Return the [X, Y] coordinate for the center point of the cell that contains the specified text.  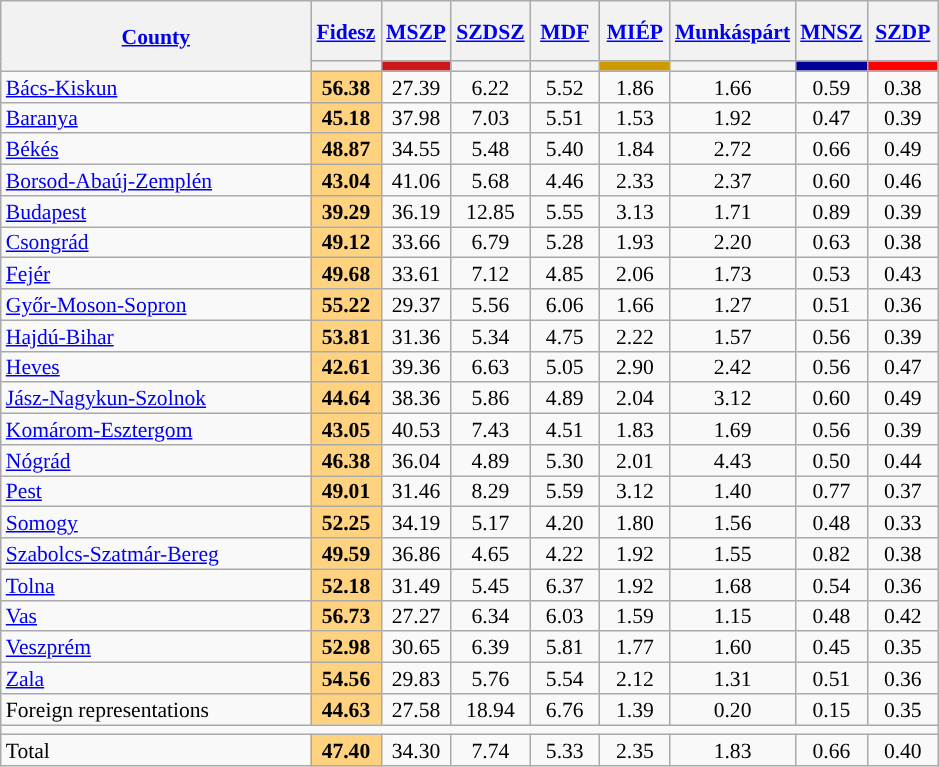
1.77 [635, 648]
6.63 [490, 366]
0.40 [903, 750]
Győr-Moson-Sopron [156, 304]
0.45 [831, 648]
5.55 [565, 212]
Pest [156, 492]
5.59 [565, 492]
0.77 [831, 492]
45.18 [346, 118]
1.27 [732, 304]
5.56 [490, 304]
4.22 [565, 554]
5.45 [490, 584]
56.38 [346, 86]
49.01 [346, 492]
53.81 [346, 336]
6.79 [490, 242]
0.15 [831, 710]
6.03 [565, 616]
0.43 [903, 274]
36.86 [416, 554]
4.20 [565, 522]
4.51 [565, 430]
Somogy [156, 522]
6.37 [565, 584]
42.61 [346, 366]
0.54 [831, 584]
1.84 [635, 150]
Borsod-Abaúj-Zemplén [156, 180]
1.15 [732, 616]
2.42 [732, 366]
2.35 [635, 750]
0.53 [831, 274]
0.44 [903, 460]
0.42 [903, 616]
Csongrád [156, 242]
5.54 [565, 678]
33.66 [416, 242]
Veszprém [156, 648]
Bács-Kiskun [156, 86]
34.19 [416, 522]
1.55 [732, 554]
49.12 [346, 242]
38.36 [416, 398]
37.98 [416, 118]
27.58 [416, 710]
Fejér [156, 274]
6.39 [490, 648]
5.17 [490, 522]
49.68 [346, 274]
1.59 [635, 616]
1.57 [732, 336]
1.56 [732, 522]
47.40 [346, 750]
0.20 [732, 710]
Szabolcs-Szatmár-Bereg [156, 554]
2.72 [732, 150]
6.34 [490, 616]
33.61 [416, 274]
0.37 [903, 492]
44.64 [346, 398]
52.18 [346, 584]
29.83 [416, 678]
7.03 [490, 118]
Budapest [156, 212]
0.33 [903, 522]
0.46 [903, 180]
30.65 [416, 648]
2.01 [635, 460]
46.38 [346, 460]
Fidesz [346, 31]
27.27 [416, 616]
0.63 [831, 242]
8.29 [490, 492]
4.85 [565, 274]
5.51 [565, 118]
5.34 [490, 336]
1.68 [732, 584]
1.71 [732, 212]
48.87 [346, 150]
5.81 [565, 648]
36.04 [416, 460]
1.69 [732, 430]
2.33 [635, 180]
4.43 [732, 460]
0.59 [831, 86]
29.37 [416, 304]
43.05 [346, 430]
1.60 [732, 648]
Baranya [156, 118]
31.46 [416, 492]
1.73 [732, 274]
Munkáspárt [732, 31]
Total [156, 750]
Tolna [156, 584]
39.29 [346, 212]
1.40 [732, 492]
MNSZ [831, 31]
Békés [156, 150]
2.20 [732, 242]
MIÉP [635, 31]
2.90 [635, 366]
1.31 [732, 678]
7.74 [490, 750]
2.22 [635, 336]
31.36 [416, 336]
0.82 [831, 554]
5.40 [565, 150]
43.04 [346, 180]
55.22 [346, 304]
Hajdú-Bihar [156, 336]
5.76 [490, 678]
0.50 [831, 460]
5.28 [565, 242]
12.85 [490, 212]
2.04 [635, 398]
Heves [156, 366]
36.19 [416, 212]
6.22 [490, 86]
52.98 [346, 648]
49.59 [346, 554]
MDF [565, 31]
0.89 [831, 212]
Zala [156, 678]
1.86 [635, 86]
5.68 [490, 180]
SZDP [903, 31]
5.05 [565, 366]
1.39 [635, 710]
7.12 [490, 274]
2.37 [732, 180]
31.49 [416, 584]
34.55 [416, 150]
27.39 [416, 86]
4.65 [490, 554]
Vas [156, 616]
6.76 [565, 710]
39.36 [416, 366]
5.52 [565, 86]
Foreign representations [156, 710]
34.30 [416, 750]
3.13 [635, 212]
40.53 [416, 430]
County [156, 36]
2.12 [635, 678]
5.48 [490, 150]
MSZP [416, 31]
41.06 [416, 180]
5.33 [565, 750]
52.25 [346, 522]
4.46 [565, 180]
SZDSZ [490, 31]
6.06 [565, 304]
7.43 [490, 430]
Jász-Nagykun-Szolnok [156, 398]
Nógrád [156, 460]
Komárom-Esztergom [156, 430]
18.94 [490, 710]
5.30 [565, 460]
1.93 [635, 242]
2.06 [635, 274]
5.86 [490, 398]
44.63 [346, 710]
4.75 [565, 336]
54.56 [346, 678]
56.73 [346, 616]
1.53 [635, 118]
1.80 [635, 522]
